Provide the [x, y] coordinate of the cell's center where the given text is located.  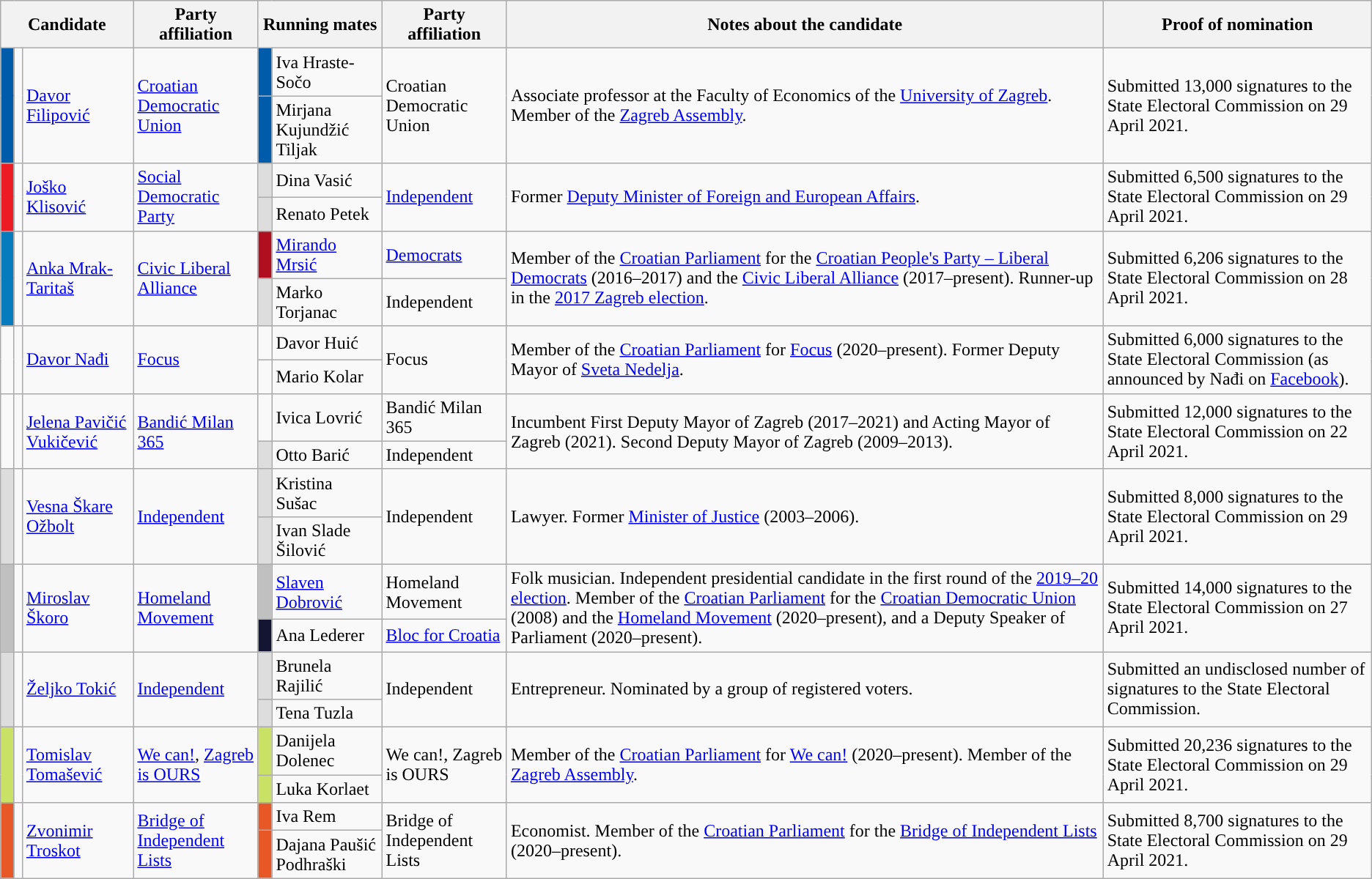
Jelena Pavičić Vukičević [78, 431]
Željko Tokić [78, 690]
Danijela Dolenec [327, 752]
Bloc for Croatia [444, 636]
Davor Nađi [78, 360]
Member of the Croatian Parliament for We can! (2020–present). Member of the Zagreb Assembly. [805, 765]
Economist. Member of the Croatian Parliament for the Bridge of Independent Lists (2020–present). [805, 841]
Incumbent First Deputy Mayor of Zagreb (2017–2021) and Acting Mayor of Zagreb (2021). Second Deputy Mayor of Zagreb (2009–2013). [805, 431]
Candidate [67, 25]
Mirando Mrsić [327, 255]
Dajana Paušić Podhraški [327, 854]
Submitted an undisclosed number of signatures to the State Electoral Commission. [1237, 690]
Democrats [444, 255]
Vesna Škare Ožbolt [78, 516]
Ivan Slade Šilović [327, 541]
Submitted 6,206 signatures to the State Electoral Commission on 28 April 2021. [1237, 278]
Proof of nomination [1237, 25]
Otto Barić [327, 455]
Associate professor at the Faculty of Economics of the University of Zagreb. Member of the Zagreb Assembly. [805, 105]
Mario Kolar [327, 377]
Brunela Rajilić [327, 675]
Ivica Lovrić [327, 418]
Submitted 13,000 signatures to the State Electoral Commission on 29 April 2021. [1237, 105]
Submitted 6,500 signatures to the State Electoral Commission on 29 April 2021. [1237, 197]
Iva Hraste-Sočo [327, 72]
Anka Mrak-Taritaš [78, 278]
Lawyer. Former Minister of Justice (2003–2006). [805, 516]
Renato Petek [327, 214]
Submitted 14,000 signatures to the State Electoral Commission on 27 April 2021. [1237, 608]
Civic Liberal Alliance [196, 278]
Former Deputy Minister of Foreign and European Affairs. [805, 197]
Tena Tuzla [327, 713]
Tomislav Tomašević [78, 765]
Submitted 8,000 signatures to the State Electoral Commission on 29 April 2021. [1237, 516]
Davor Huić [327, 343]
Joško Klisović [78, 197]
Kristina Sušac [327, 492]
Zvonimir Troskot [78, 841]
Dina Vasić [327, 180]
Iva Rem [327, 817]
Running mates [320, 25]
Marko Torjanac [327, 302]
Submitted 12,000 signatures to the State Electoral Commission on 22 April 2021. [1237, 431]
Social Democratic Party [196, 197]
Davor Filipović [78, 105]
Luka Korlaet [327, 789]
Mirjana Kujundžić Tiljak [327, 130]
Entrepreneur. Nominated by a group of registered voters. [805, 690]
Miroslav Škoro [78, 608]
Submitted 8,700 signatures to the State Electoral Commission on 29 April 2021. [1237, 841]
Slaven Dobrović [327, 592]
Notes about the candidate [805, 25]
Member of the Croatian Parliament for Focus (2020–present). Former Deputy Mayor of Sveta Nedelja. [805, 360]
Submitted 20,236 signatures to the State Electoral Commission on 29 April 2021. [1237, 765]
Ana Lederer [327, 636]
Submitted 6,000 signatures to the State Electoral Commission (as announced by Nađi on Facebook). [1237, 360]
